Output the [X, Y] coordinate of the center of the cell containing the given text.  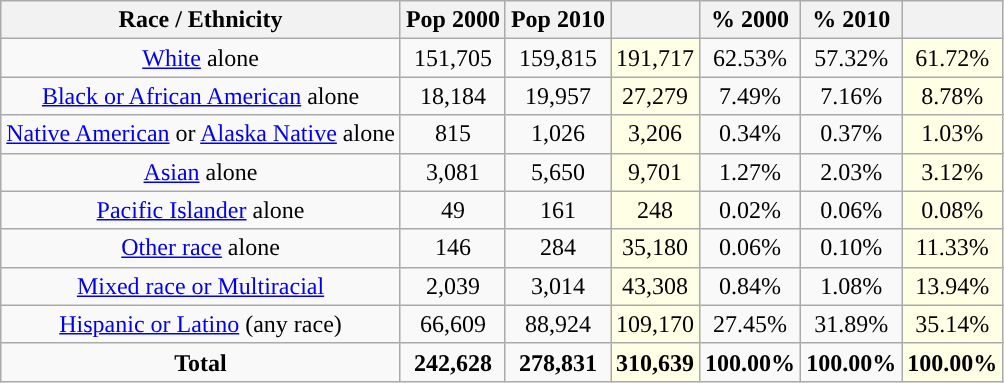
Pop 2000 [452, 20]
1.03% [952, 134]
0.37% [852, 134]
9,701 [654, 172]
Race / Ethnicity [201, 20]
43,308 [654, 286]
% 2010 [852, 20]
0.10% [852, 248]
0.84% [750, 286]
Asian alone [201, 172]
11.33% [952, 248]
Pacific Islander alone [201, 210]
815 [452, 134]
191,717 [654, 58]
0.34% [750, 134]
248 [654, 210]
0.02% [750, 210]
61.72% [952, 58]
27,279 [654, 96]
27.45% [750, 324]
146 [452, 248]
Mixed race or Multiracial [201, 286]
0.08% [952, 210]
2,039 [452, 286]
13.94% [952, 286]
278,831 [558, 362]
57.32% [852, 58]
2.03% [852, 172]
% 2000 [750, 20]
49 [452, 210]
Black or African American alone [201, 96]
Pop 2010 [558, 20]
7.49% [750, 96]
159,815 [558, 58]
1,026 [558, 134]
284 [558, 248]
62.53% [750, 58]
3,014 [558, 286]
19,957 [558, 96]
8.78% [952, 96]
3.12% [952, 172]
109,170 [654, 324]
242,628 [452, 362]
White alone [201, 58]
5,650 [558, 172]
161 [558, 210]
35.14% [952, 324]
3,206 [654, 134]
Hispanic or Latino (any race) [201, 324]
35,180 [654, 248]
Native American or Alaska Native alone [201, 134]
310,639 [654, 362]
31.89% [852, 324]
Other race alone [201, 248]
18,184 [452, 96]
7.16% [852, 96]
1.27% [750, 172]
1.08% [852, 286]
151,705 [452, 58]
88,924 [558, 324]
66,609 [452, 324]
3,081 [452, 172]
Total [201, 362]
